Search for the cell housing the specified text and yield its (x, y) center coordinate. 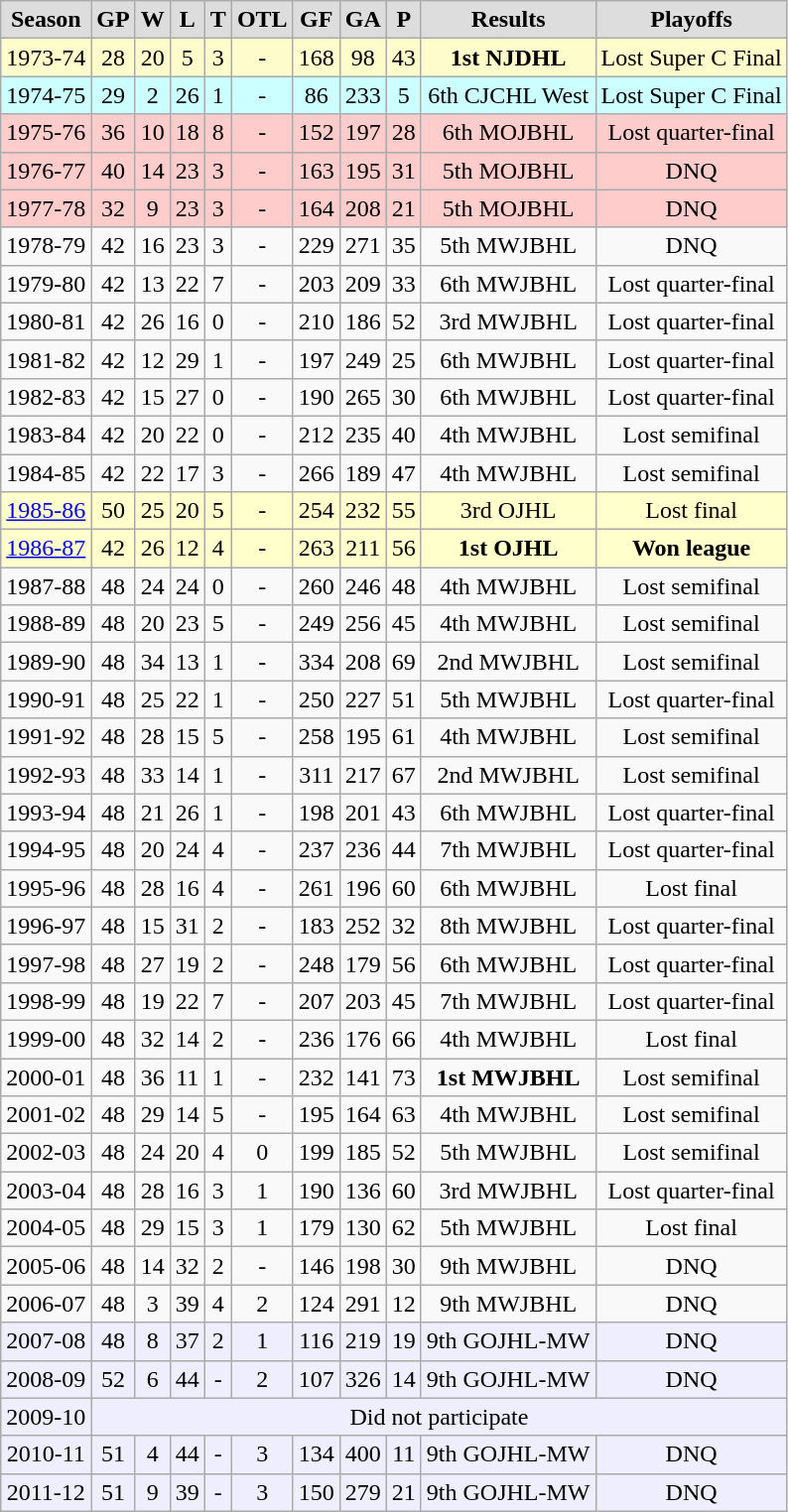
1984-85 (46, 473)
1983-84 (46, 435)
209 (363, 284)
2011-12 (46, 1492)
237 (316, 850)
265 (363, 397)
1973-74 (46, 58)
163 (316, 171)
116 (316, 1341)
GP (113, 20)
1981-82 (46, 359)
1976-77 (46, 171)
17 (187, 473)
37 (187, 1341)
141 (363, 1076)
311 (316, 775)
183 (316, 926)
86 (316, 95)
1979-80 (46, 284)
8th MWJBHL (508, 926)
261 (316, 888)
61 (403, 737)
266 (316, 473)
98 (363, 58)
1982-83 (46, 397)
134 (316, 1454)
291 (363, 1304)
326 (363, 1379)
1978-79 (46, 246)
233 (363, 95)
201 (363, 813)
1989-90 (46, 662)
W (153, 20)
10 (153, 133)
GF (316, 20)
212 (316, 435)
GA (363, 20)
2008-09 (46, 1379)
2007-08 (46, 1341)
185 (363, 1153)
35 (403, 246)
L (187, 20)
1st NJDHL (508, 58)
Results (508, 20)
199 (316, 1153)
254 (316, 511)
229 (316, 246)
6th CJCHL West (508, 95)
47 (403, 473)
Did not participate (439, 1417)
67 (403, 775)
1975-76 (46, 133)
334 (316, 662)
271 (363, 246)
256 (363, 624)
207 (316, 1001)
263 (316, 549)
62 (403, 1228)
260 (316, 586)
1991-92 (46, 737)
2003-04 (46, 1191)
107 (316, 1379)
1985-86 (46, 511)
Won league (691, 549)
1998-99 (46, 1001)
1986-87 (46, 549)
150 (316, 1492)
246 (363, 586)
196 (363, 888)
219 (363, 1341)
1st MWJBHL (508, 1076)
1974-75 (46, 95)
235 (363, 435)
1999-00 (46, 1039)
248 (316, 963)
1988-89 (46, 624)
1997-98 (46, 963)
252 (363, 926)
186 (363, 321)
217 (363, 775)
1990-91 (46, 699)
146 (316, 1266)
227 (363, 699)
2001-02 (46, 1115)
Season (46, 20)
250 (316, 699)
210 (316, 321)
3rd OJHL (508, 511)
258 (316, 737)
152 (316, 133)
Playoffs (691, 20)
2004-05 (46, 1228)
211 (363, 549)
124 (316, 1304)
1977-78 (46, 208)
6th MOJBHL (508, 133)
168 (316, 58)
OTL (262, 20)
55 (403, 511)
2002-03 (46, 1153)
176 (363, 1039)
2010-11 (46, 1454)
P (403, 20)
1987-88 (46, 586)
T (218, 20)
50 (113, 511)
34 (153, 662)
18 (187, 133)
69 (403, 662)
189 (363, 473)
63 (403, 1115)
130 (363, 1228)
136 (363, 1191)
1993-94 (46, 813)
1994-95 (46, 850)
2006-07 (46, 1304)
1st OJHL (508, 549)
66 (403, 1039)
2005-06 (46, 1266)
279 (363, 1492)
1995-96 (46, 888)
2000-01 (46, 1076)
6 (153, 1379)
2009-10 (46, 1417)
1996-97 (46, 926)
1992-93 (46, 775)
1980-81 (46, 321)
73 (403, 1076)
400 (363, 1454)
